Output the (X, Y) coordinate of the center of the cell containing the given text.  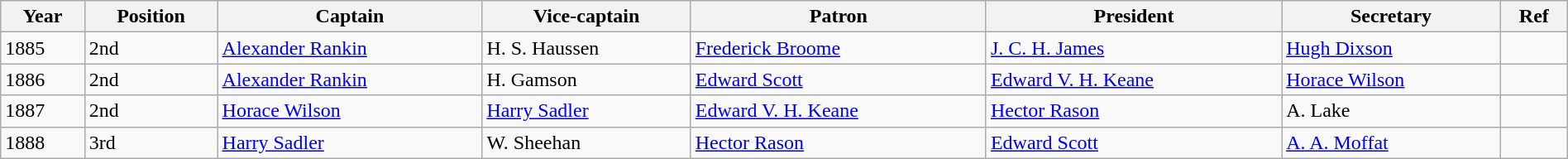
J. C. H. James (1133, 48)
1888 (43, 142)
Position (151, 17)
Vice-captain (586, 17)
A. Lake (1391, 111)
1886 (43, 79)
President (1133, 17)
Year (43, 17)
Captain (350, 17)
3rd (151, 142)
Hugh Dixson (1391, 48)
Patron (839, 17)
A. A. Moffat (1391, 142)
Secretary (1391, 17)
1887 (43, 111)
1885 (43, 48)
Frederick Broome (839, 48)
W. Sheehan (586, 142)
Ref (1533, 17)
H. S. Haussen (586, 48)
H. Gamson (586, 79)
